Locate the cell with the specified text and output its (x, y) center coordinate. 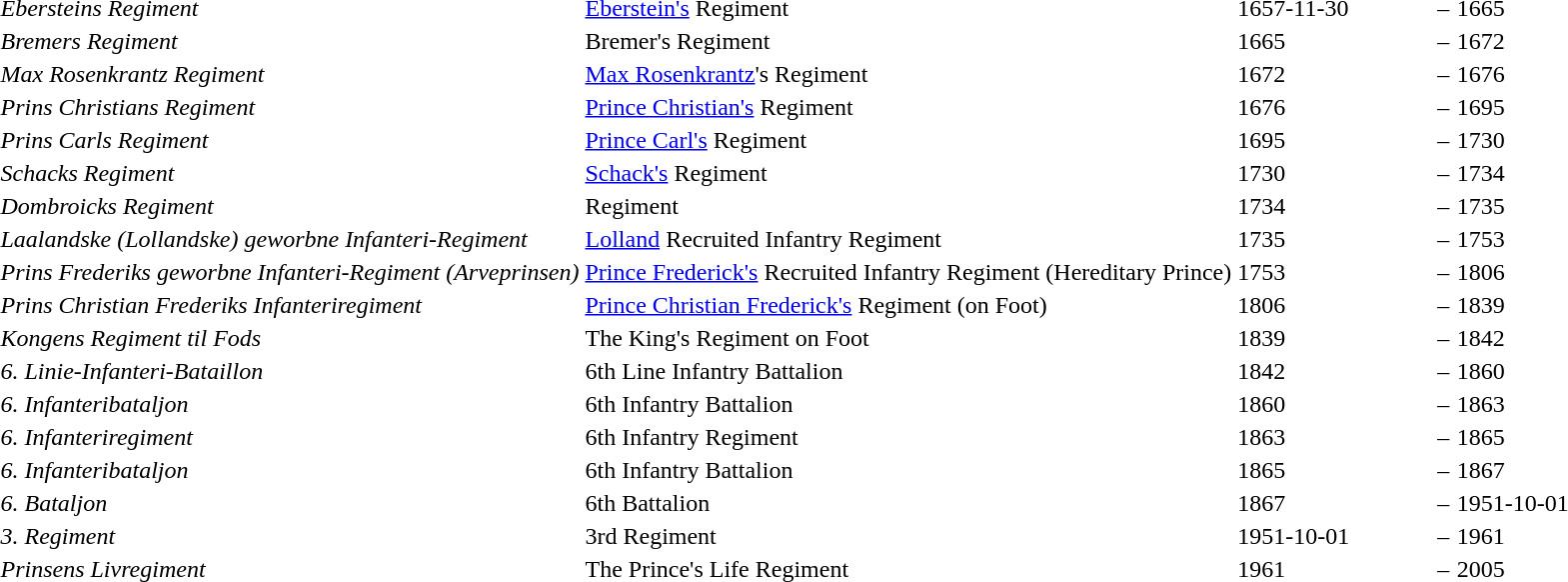
1730 (1335, 173)
Max Rosenkrantz's Regiment (908, 74)
1951-10-01 (1335, 536)
Bremer's Regiment (908, 41)
Lolland Recruited Infantry Regiment (908, 239)
1735 (1335, 239)
Schack's Regiment (908, 173)
Prince Christian's Regiment (908, 107)
Prince Christian Frederick's Regiment (on Foot) (908, 305)
1867 (1335, 503)
1842 (1335, 371)
1672 (1335, 74)
1734 (1335, 206)
6th Infantry Regiment (908, 437)
1665 (1335, 41)
1865 (1335, 470)
Prince Carl's Regiment (908, 140)
The King's Regiment on Foot (908, 338)
1695 (1335, 140)
1753 (1335, 272)
Prince Frederick's Recruited Infantry Regiment (Hereditary Prince) (908, 272)
1839 (1335, 338)
1860 (1335, 404)
3rd Regiment (908, 536)
1863 (1335, 437)
Regiment (908, 206)
6th Line Infantry Battalion (908, 371)
6th Battalion (908, 503)
1676 (1335, 107)
1806 (1335, 305)
